Scan for the cell matching the given text and deliver its (X, Y) coordinate at center. 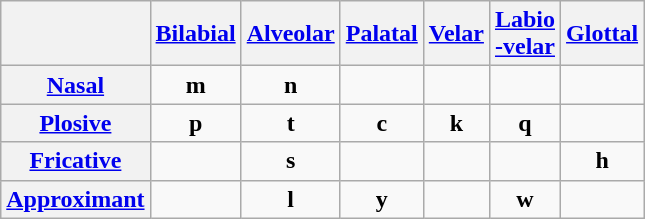
Labio-velar (524, 34)
y (382, 199)
Velar (456, 34)
q (524, 123)
l (290, 199)
Approximant (76, 199)
w (524, 199)
m (196, 85)
s (290, 161)
c (382, 123)
h (602, 161)
n (290, 85)
Bilabial (196, 34)
p (196, 123)
Alveolar (290, 34)
Plosive (76, 123)
Palatal (382, 34)
t (290, 123)
Nasal (76, 85)
k (456, 123)
Glottal (602, 34)
Fricative (76, 161)
